Extract the [x, y] coordinate from the center of the cell holding the provided text.  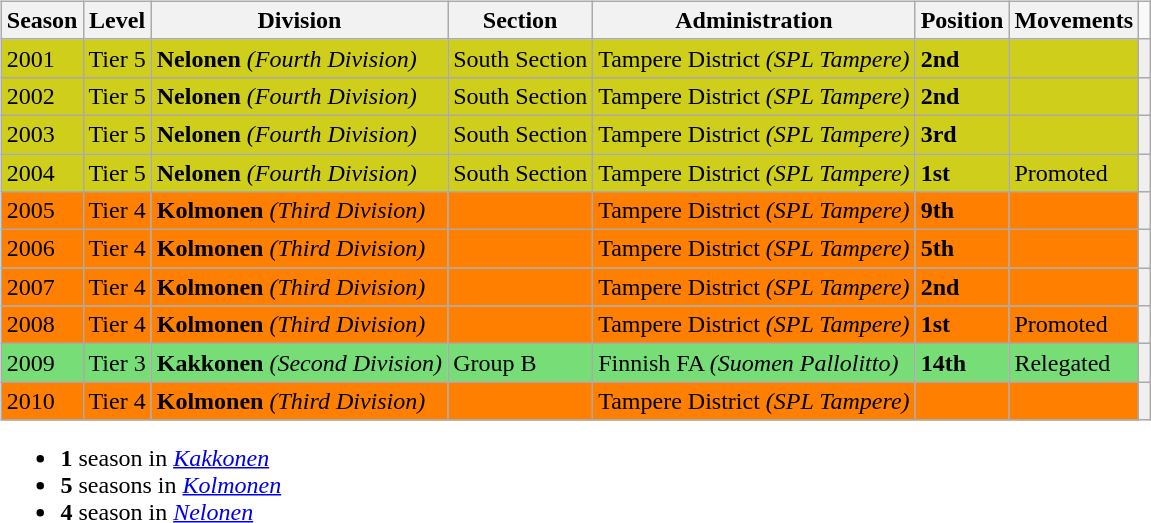
2007 [42, 287]
2004 [42, 173]
Division [299, 20]
Tier 3 [117, 363]
Relegated [1074, 363]
9th [962, 211]
2003 [42, 134]
Movements [1074, 20]
Section [520, 20]
Season [42, 20]
Level [117, 20]
Kakkonen (Second Division) [299, 363]
Finnish FA (Suomen Pallolitto) [754, 363]
3rd [962, 134]
Group B [520, 363]
2005 [42, 211]
2001 [42, 58]
2008 [42, 325]
Position [962, 20]
2006 [42, 249]
2009 [42, 363]
2010 [42, 401]
Administration [754, 20]
14th [962, 363]
2002 [42, 96]
5th [962, 249]
